Determine the (X, Y) coordinate at the center of the cell enclosing the given text.  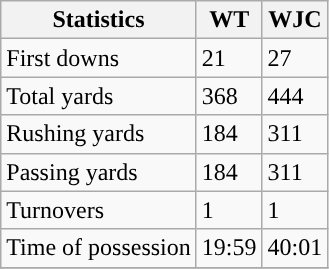
Rushing yards (99, 134)
368 (229, 96)
27 (295, 58)
Statistics (99, 20)
40:01 (295, 248)
First downs (99, 58)
Turnovers (99, 210)
WJC (295, 20)
Time of possession (99, 248)
21 (229, 58)
Total yards (99, 96)
444 (295, 96)
19:59 (229, 248)
Passing yards (99, 172)
WT (229, 20)
